Identify which cell holds the provided text, then report its [x, y] central coordinate. 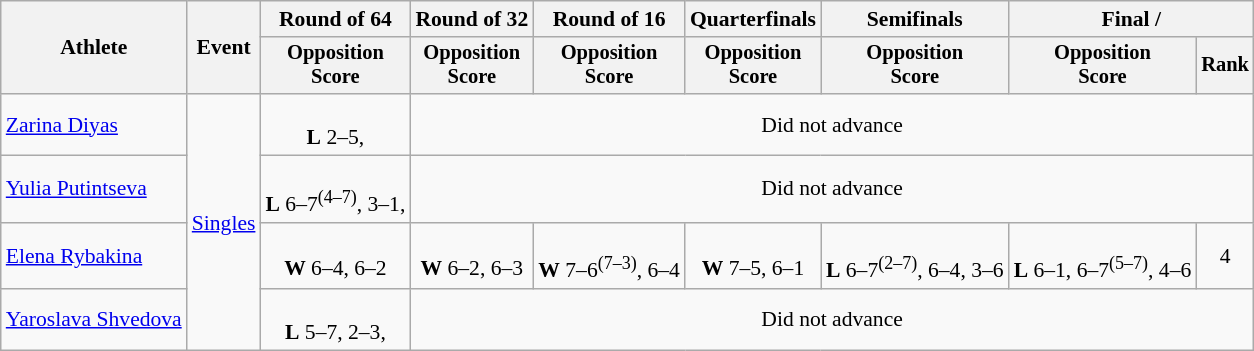
Round of 64 [335, 19]
L 6–7(4–7), 3–1, [335, 190]
Rank [1225, 66]
Athlete [94, 48]
4 [1225, 256]
Yulia Putintseva [94, 190]
L 6–1, 6–7(5–7), 4–6 [1103, 256]
L 2–5, [335, 124]
W 7–5, 6–1 [753, 256]
W 6–2, 6–3 [472, 256]
Round of 16 [609, 19]
Quarterfinals [753, 19]
Semifinals [915, 19]
L 5–7, 2–3, [335, 320]
Elena Rybakina [94, 256]
W 7–6(7–3), 6–4 [609, 256]
Round of 32 [472, 19]
Final / [1132, 19]
Event [224, 48]
Singles [224, 222]
Yaroslava Shvedova [94, 320]
W 6–4, 6–2 [335, 256]
L 6–7(2–7), 6–4, 3–6 [915, 256]
Zarina Diyas [94, 124]
